Locate the cell with the specified text and output its [X, Y] center coordinate. 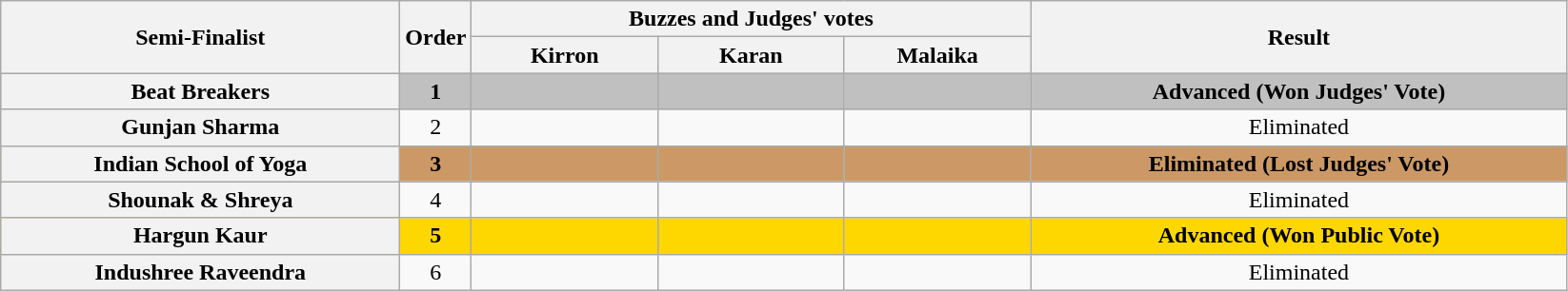
5 [436, 236]
Beat Breakers [200, 91]
Hargun Kaur [200, 236]
Karan [752, 55]
Advanced (Won Public Vote) [1299, 236]
Shounak & Shreya [200, 200]
Gunjan Sharma [200, 127]
Buzzes and Judges' votes [751, 19]
2 [436, 127]
Advanced (Won Judges' Vote) [1299, 91]
Indushree Raveendra [200, 272]
4 [436, 200]
1 [436, 91]
3 [436, 164]
Semi-Finalist [200, 37]
Eliminated (Lost Judges' Vote) [1299, 164]
Kirron [565, 55]
Result [1299, 37]
Indian School of Yoga [200, 164]
6 [436, 272]
Order [436, 37]
Malaika [937, 55]
